Determine the (X, Y) coordinate at the center of the cell enclosing the given text.  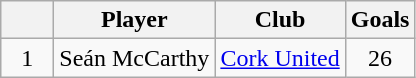
Goals (380, 20)
Cork United (280, 58)
Player (134, 20)
Seán McCarthy (134, 58)
Club (280, 20)
1 (28, 58)
26 (380, 58)
